Identify which cell holds the provided text, then report its (X, Y) central coordinate. 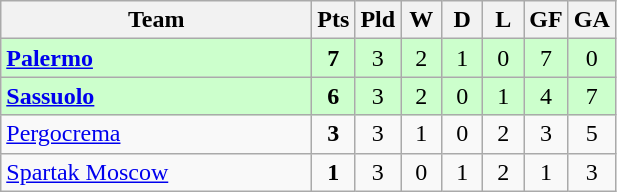
Pld (378, 20)
D (462, 20)
Team (156, 20)
Pts (334, 20)
Sassuolo (156, 96)
L (504, 20)
4 (546, 96)
Spartak Moscow (156, 172)
Palermo (156, 58)
5 (592, 134)
Pergocrema (156, 134)
W (422, 20)
GF (546, 20)
6 (334, 96)
GA (592, 20)
